Search for the cell housing the specified text and yield its (x, y) center coordinate. 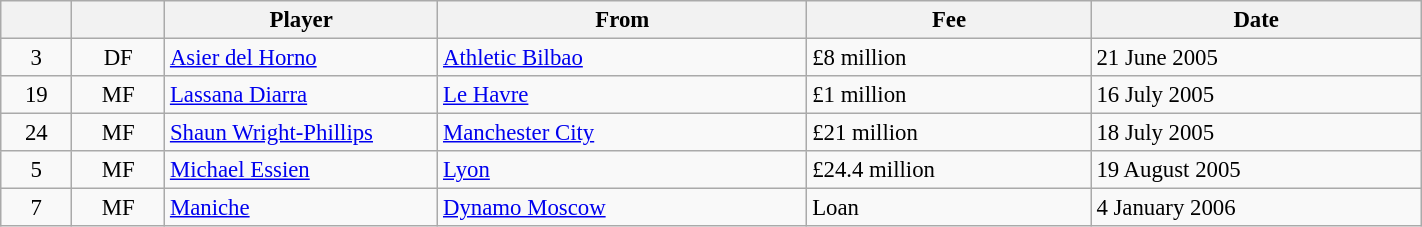
£1 million (949, 95)
Le Havre (622, 95)
Michael Essien (302, 170)
7 (36, 208)
Athletic Bilbao (622, 58)
Loan (949, 208)
Asier del Horno (302, 58)
Player (302, 20)
19 (36, 95)
Maniche (302, 208)
5 (36, 170)
4 January 2006 (1256, 208)
£21 million (949, 133)
Manchester City (622, 133)
21 June 2005 (1256, 58)
£24.4 million (949, 170)
Lyon (622, 170)
19 August 2005 (1256, 170)
Date (1256, 20)
24 (36, 133)
Dynamo Moscow (622, 208)
Fee (949, 20)
18 July 2005 (1256, 133)
Shaun Wright-Phillips (302, 133)
3 (36, 58)
16 July 2005 (1256, 95)
From (622, 20)
£8 million (949, 58)
Lassana Diarra (302, 95)
DF (118, 58)
